Identify which cell holds the provided text, then report its [x, y] central coordinate. 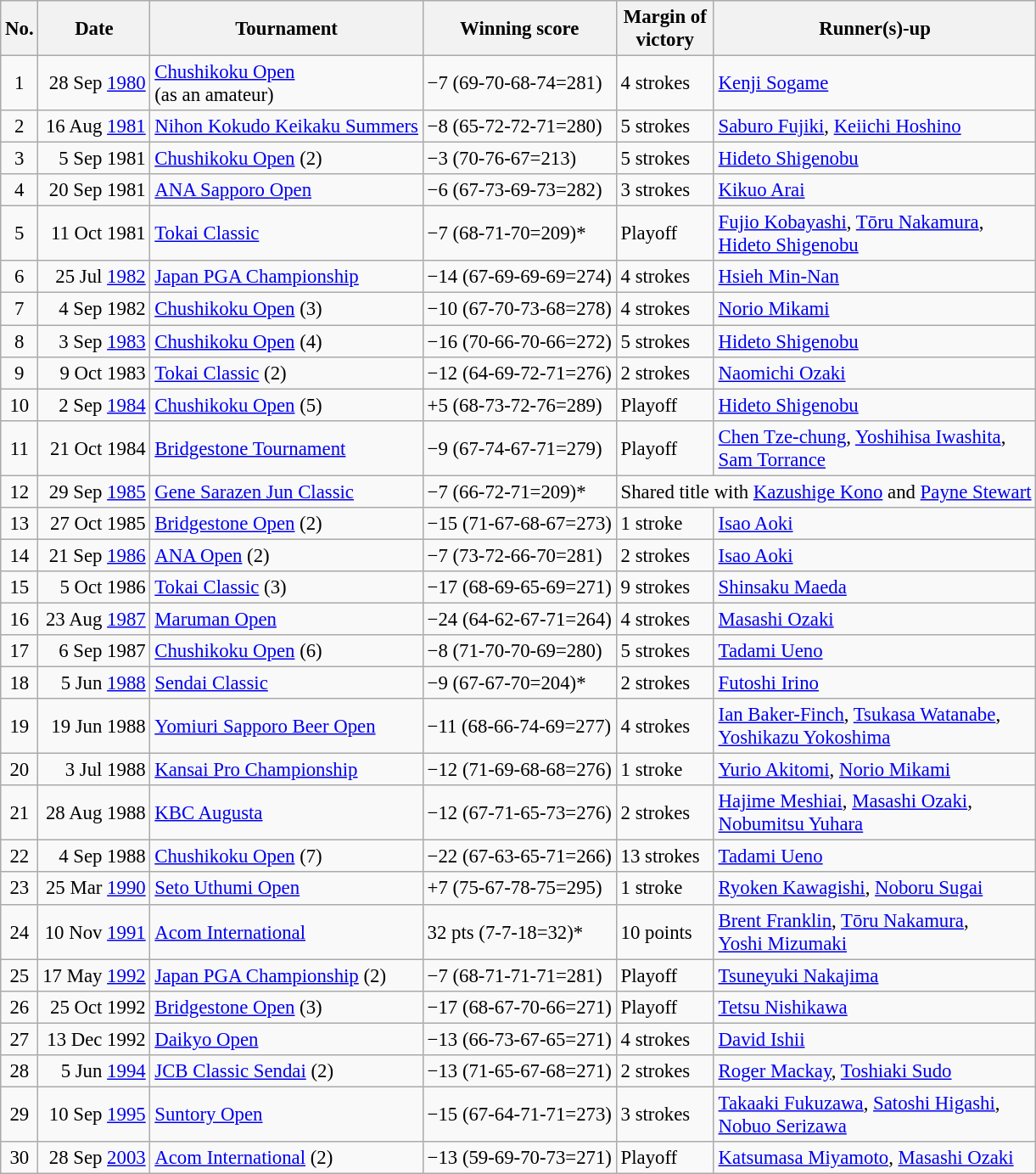
−17 (68-67-70-66=271) [519, 1007]
Brent Franklin, Tōru Nakamura, Yoshi Mizumaki [875, 932]
21 [20, 813]
13 [20, 524]
Norio Mikami [875, 309]
17 May 1992 [94, 975]
2 Sep 1984 [94, 405]
−7 (73-72-66-70=281) [519, 555]
12 [20, 492]
Kansai Pro Championship [287, 770]
−6 (67-73-69-73=282) [519, 190]
Kenji Sogame [875, 83]
Chushikoku Open (7) [287, 857]
10 points [665, 932]
29 Sep 1985 [94, 492]
19 [20, 727]
ANA Sapporo Open [287, 190]
−12 (67-71-65-73=276) [519, 813]
−13 (66-73-67-65=271) [519, 1039]
4 [20, 190]
9 Oct 1983 [94, 373]
13 strokes [665, 857]
10 Nov 1991 [94, 932]
Shared title with Kazushige Kono and Payne Stewart [826, 492]
Suntory Open [287, 1114]
−12 (64-69-72-71=276) [519, 373]
25 [20, 975]
3 Jul 1988 [94, 770]
Katsumasa Miyamoto, Masashi Ozaki [875, 1158]
21 Sep 1986 [94, 555]
20 Sep 1981 [94, 190]
29 [20, 1114]
Bridgestone Tournament [287, 448]
32 pts (7-7-18=32)* [519, 932]
Tokai Classic (3) [287, 587]
−7 (69-70-68-74=281) [519, 83]
−10 (67-70-73-68=278) [519, 309]
Japan PGA Championship (2) [287, 975]
−11 (68-66-74-69=277) [519, 727]
3 [20, 159]
28 Sep 2003 [94, 1158]
Chushikoku Open (2) [287, 159]
8 [20, 341]
Maruman Open [287, 619]
5 Jun 1988 [94, 683]
Futoshi Irino [875, 683]
Chen Tze-chung, Yoshihisa Iwashita, Sam Torrance [875, 448]
Chushikoku Open (3) [287, 309]
5 Sep 1981 [94, 159]
Japan PGA Championship [287, 278]
11 Oct 1981 [94, 234]
13 Dec 1992 [94, 1039]
24 [20, 932]
Ryoken Kawagishi, Noboru Sugai [875, 889]
26 [20, 1007]
Masashi Ozaki [875, 619]
Tokai Classic (2) [287, 373]
−12 (71-69-68-68=276) [519, 770]
Fujio Kobayashi, Tōru Nakamura, Hideto Shigenobu [875, 234]
16 Aug 1981 [94, 126]
5 [20, 234]
Daikyo Open [287, 1039]
JCB Classic Sendai (2) [287, 1071]
Winning score [519, 29]
−14 (67-69-69-69=274) [519, 278]
−13 (71-65-67-68=271) [519, 1071]
16 [20, 619]
Acom International [287, 932]
10 [20, 405]
9 [20, 373]
Takaaki Fukuzawa, Satoshi Higashi, Nobuo Serizawa [875, 1114]
14 [20, 555]
−9 (67-67-70=204)* [519, 683]
Nihon Kokudo Keikaku Summers [287, 126]
Kikuo Arai [875, 190]
23 Aug 1987 [94, 619]
Date [94, 29]
Ian Baker-Finch, Tsukasa Watanabe, Yoshikazu Yokoshima [875, 727]
ANA Open (2) [287, 555]
22 [20, 857]
−24 (64-62-67-71=264) [519, 619]
Runner(s)-up [875, 29]
−7 (68-71-71-71=281) [519, 975]
Hsieh Min-Nan [875, 278]
5 Jun 1994 [94, 1071]
Yurio Akitomi, Norio Mikami [875, 770]
Acom International (2) [287, 1158]
−17 (68-69-65-69=271) [519, 587]
Bridgestone Open (3) [287, 1007]
30 [20, 1158]
Saburo Fujiki, Keiichi Hoshino [875, 126]
20 [20, 770]
6 Sep 1987 [94, 651]
28 [20, 1071]
Tsuneyuki Nakajima [875, 975]
Sendai Classic [287, 683]
−15 (67-64-71-71=273) [519, 1114]
−9 (67-74-67-71=279) [519, 448]
Hajime Meshiai, Masashi Ozaki, Nobumitsu Yuhara [875, 813]
Tetsu Nishikawa [875, 1007]
15 [20, 587]
−22 (67-63-65-71=266) [519, 857]
No. [20, 29]
−15 (71-67-68-67=273) [519, 524]
Yomiuri Sapporo Beer Open [287, 727]
Tournament [287, 29]
11 [20, 448]
19 Jun 1988 [94, 727]
25 Jul 1982 [94, 278]
27 [20, 1039]
Gene Sarazen Jun Classic [287, 492]
−16 (70-66-70-66=272) [519, 341]
−13 (59-69-70-73=271) [519, 1158]
28 Sep 1980 [94, 83]
25 Mar 1990 [94, 889]
David Ishii [875, 1039]
17 [20, 651]
7 [20, 309]
−8 (65-72-72-71=280) [519, 126]
4 Sep 1988 [94, 857]
2 [20, 126]
−8 (71-70-70-69=280) [519, 651]
18 [20, 683]
Chushikoku Open (6) [287, 651]
Tokai Classic [287, 234]
Seto Uthumi Open [287, 889]
+5 (68-73-72-76=289) [519, 405]
5 Oct 1986 [94, 587]
27 Oct 1985 [94, 524]
4 Sep 1982 [94, 309]
3 Sep 1983 [94, 341]
Chushikoku Open (4) [287, 341]
Bridgestone Open (2) [287, 524]
Chushikoku Open (5) [287, 405]
Roger Mackay, Toshiaki Sudo [875, 1071]
−3 (70-76-67=213) [519, 159]
Margin ofvictory [665, 29]
1 [20, 83]
KBC Augusta [287, 813]
Chushikoku Open(as an amateur) [287, 83]
−7 (66-72-71=209)* [519, 492]
10 Sep 1995 [94, 1114]
−7 (68-71-70=209)* [519, 234]
Shinsaku Maeda [875, 587]
9 strokes [665, 587]
Naomichi Ozaki [875, 373]
+7 (75-67-78-75=295) [519, 889]
23 [20, 889]
21 Oct 1984 [94, 448]
28 Aug 1988 [94, 813]
6 [20, 278]
25 Oct 1992 [94, 1007]
